Provide the [x, y] coordinate of the cell's center where the given text is located.  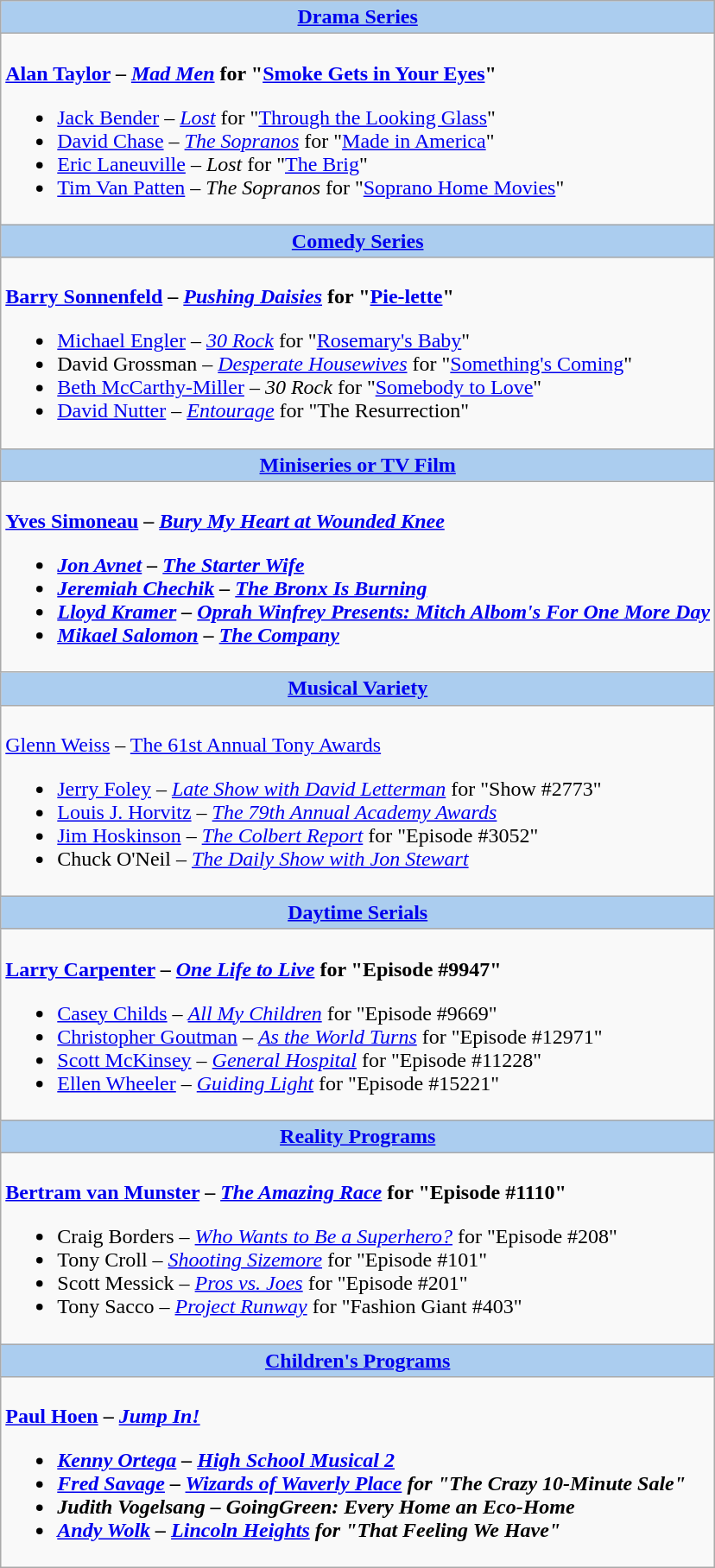
Comedy Series [357, 241]
Reality Programs [357, 1136]
Musical Variety [357, 689]
Daytime Serials [357, 912]
Children's Programs [357, 1361]
Drama Series [357, 17]
Miniseries or TV Film [357, 465]
